Determine the (x, y) coordinate at the center of the cell enclosing the given text.  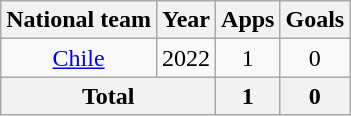
Year (186, 20)
Chile (79, 58)
2022 (186, 58)
Total (108, 96)
National team (79, 20)
Apps (248, 20)
Goals (315, 20)
